Determine the (X, Y) coordinate at the center of the cell enclosing the given text.  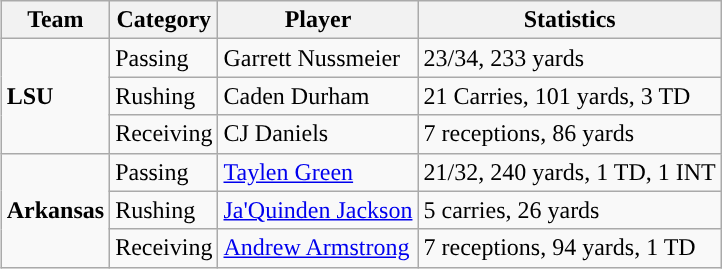
23/34, 233 yards (570, 58)
Statistics (570, 20)
Caden Durham (318, 96)
7 receptions, 94 yards, 1 TD (570, 248)
5 carries, 26 yards (570, 210)
Player (318, 20)
Garrett Nussmeier (318, 58)
CJ Daniels (318, 134)
Team (55, 20)
Ja'Quinden Jackson (318, 210)
LSU (55, 96)
Arkansas (55, 210)
Andrew Armstrong (318, 248)
7 receptions, 86 yards (570, 134)
Category (164, 20)
21/32, 240 yards, 1 TD, 1 INT (570, 172)
21 Carries, 101 yards, 3 TD (570, 96)
Taylen Green (318, 172)
